For the text-containing cell, return its midpoint in [X, Y] coordinate format. 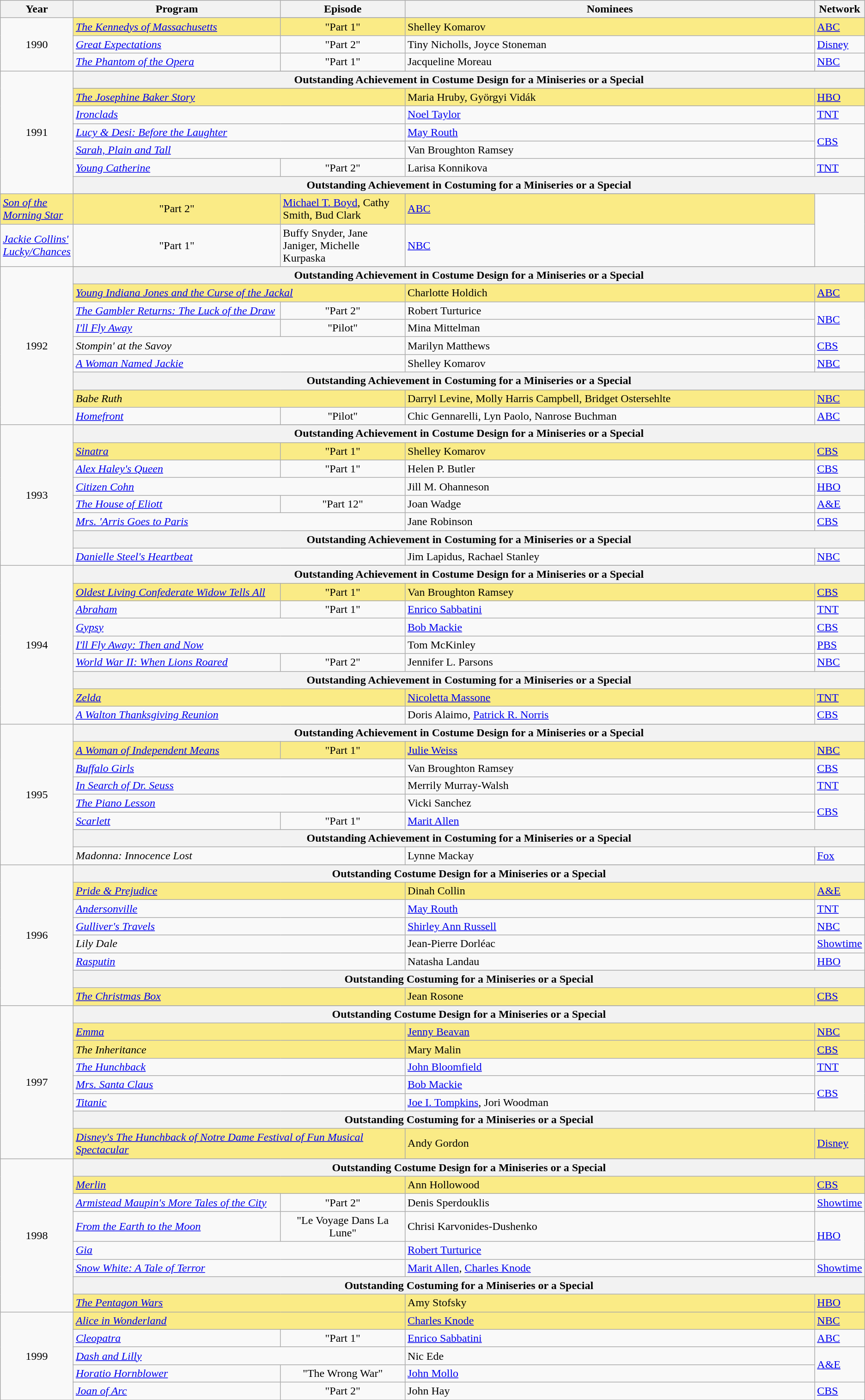
I'll Fly Away [177, 328]
Young Indiana Jones and the Curse of the Jackal [239, 293]
Mina Mittelman [610, 328]
Merrily Murray-Walsh [610, 785]
The Hunchback [239, 1067]
Ironclads [239, 115]
Joan of Arc [177, 1391]
1991 [37, 132]
Nic Ede [610, 1356]
Young Catherine [177, 167]
Natasha Landau [610, 961]
Jane Robinson [610, 521]
1998 [37, 1235]
Jim Lapidus, Rachael Stanley [610, 557]
"Part 12" [343, 504]
1992 [37, 346]
Noel Taylor [610, 115]
Fox [840, 856]
Marit Allen [610, 820]
Rasputin [239, 961]
Helen P. Butler [610, 469]
Vicki Sanchez [610, 803]
Cleopatra [177, 1338]
1990 [37, 44]
Ann Hollowood [610, 1185]
The Pentagon Wars [239, 1303]
Maria Hruby, Györgyi Vidák [610, 97]
Joan Wadge [610, 504]
The Kennedys of Massachusetts [177, 27]
1996 [37, 935]
Jill M. Ohanneson [610, 486]
1997 [37, 1082]
PBS [840, 645]
Marit Allen, Charles Knode [610, 1268]
1999 [37, 1356]
John Hay [610, 1391]
Dinah Collin [610, 891]
Titanic [239, 1102]
Disney's The Hunchback of Notre Dame Festival of Fun Musical Spectacular [239, 1143]
Merlin [239, 1185]
Darryl Levine, Molly Harris Campbell, Bridget Ostersehlte [610, 398]
The Piano Lesson [239, 803]
Year [37, 9]
Citizen Cohn [239, 486]
Abraham [177, 610]
John Mollo [610, 1373]
Nominees [610, 9]
From the Earth to the Moon [177, 1227]
"The Wrong War" [343, 1373]
Denis Sperdouklis [610, 1203]
Jean-Pierre Dorléac [610, 944]
Lucy & Desi: Before the Laughter [239, 132]
Lynne Mackay [610, 856]
Gypsy [239, 627]
Danielle Steel's Heartbeat [239, 557]
Jacqueline Moreau [610, 62]
Homefront [177, 416]
Amy Stofsky [610, 1303]
1995 [37, 794]
Larisa Konnikova [610, 167]
A Woman Named Jackie [239, 363]
Andy Gordon [610, 1143]
Snow White: A Tale of Terror [239, 1268]
Buffy Snyder, Jane Janiger, Michelle Kurpaska [343, 245]
The Christmas Box [239, 997]
In Search of Dr. Seuss [239, 785]
The Inheritance [239, 1049]
The Josephine Baker Story [239, 97]
Zelda [239, 697]
Episode [343, 9]
"Le Voyage Dans La Lune" [343, 1227]
A Woman of Independent Means [177, 750]
The Gambler Returns: The Luck of the Draw [177, 311]
Gia [239, 1250]
Lily Dale [239, 944]
Shirley Ann Russell [610, 926]
Julie Weiss [610, 750]
I'll Fly Away: Then and Now [239, 645]
Network [840, 9]
Charlotte Holdich [610, 293]
Mary Malin [610, 1049]
Gulliver's Travels [239, 926]
Buffalo Girls [239, 768]
Pride & Prejudice [239, 891]
Madonna: Innocence Lost [239, 856]
Joe I. Tompkins, Jori Woodman [610, 1102]
Son of the Morning Star [37, 209]
Scarlett [177, 820]
Sarah, Plain and Tall [239, 150]
Jean Rosone [610, 997]
World War II: When Lions Roared [177, 662]
Program [177, 9]
Chic Gennarelli, Lyn Paolo, Nanrose Buchman [610, 416]
1994 [37, 645]
Armistead Maupin's More Tales of the City [177, 1203]
Nicoletta Massone [610, 697]
Babe Ruth [239, 398]
Oldest Living Confederate Widow Tells All [177, 592]
Doris Alaimo, Patrick R. Norris [610, 715]
Tom McKinley [610, 645]
Alice in Wonderland [239, 1321]
Jackie Collins' Lucky/Chances [37, 245]
Marilyn Matthews [610, 346]
1993 [37, 495]
Chrisi Karvonides-Dushenko [610, 1227]
Emma [239, 1032]
Andersonville [239, 909]
Jenny Beavan [610, 1032]
Mrs. Santa Claus [239, 1084]
The Phantom of the Opera [177, 62]
Michael T. Boyd, Cathy Smith, Bud Clark [343, 209]
Tiny Nicholls, Joyce Stoneman [610, 44]
Stompin' at the Savoy [239, 346]
A Walton Thanksgiving Reunion [239, 715]
Dash and Lilly [239, 1356]
Jennifer L. Parsons [610, 662]
The House of Eliott [177, 504]
Great Expectations [177, 44]
Horatio Hornblower [177, 1373]
Mrs. 'Arris Goes to Paris [239, 521]
Sinatra [177, 451]
Alex Haley's Queen [177, 469]
John Bloomfield [610, 1067]
Charles Knode [610, 1321]
